Output the [x, y] coordinate of the center of the cell containing the given text.  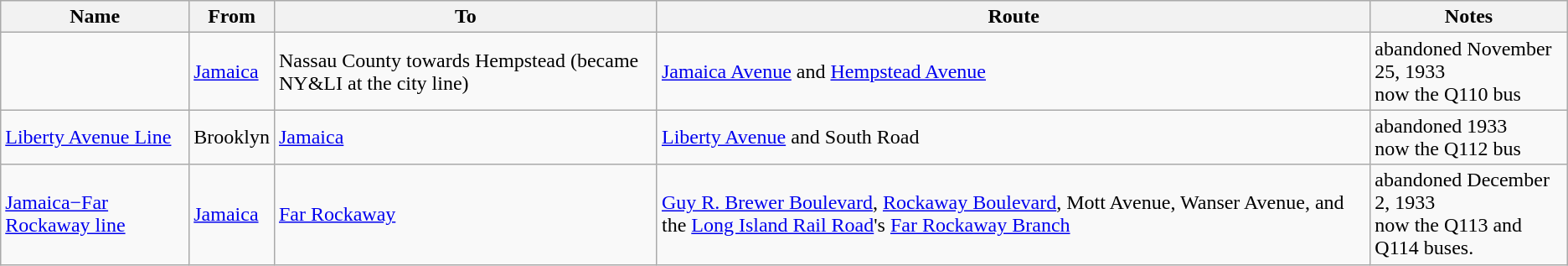
abandoned December 2, 1933now the Q113 and Q114 buses. [1469, 215]
Name [95, 17]
Brooklyn [232, 138]
From [232, 17]
Jamaica Avenue and Hempstead Avenue [1014, 71]
Far Rockaway [466, 215]
Liberty Avenue and South Road [1014, 138]
Liberty Avenue Line [95, 138]
Guy R. Brewer Boulevard, Rockaway Boulevard, Mott Avenue, Wanser Avenue, and the Long Island Rail Road's Far Rockaway Branch [1014, 215]
To [466, 17]
Jamaica−Far Rockaway line [95, 215]
abandoned November 25, 1933now the Q110 bus [1469, 71]
Route [1014, 17]
Nassau County towards Hempstead (became NY&LI at the city line) [466, 71]
abandoned 1933now the Q112 bus [1469, 138]
Notes [1469, 17]
